Determine the [X, Y] coordinate at the center of the cell enclosing the given text.  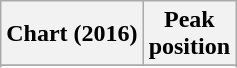
Peakposition [189, 34]
Chart (2016) [72, 34]
